Identify which cell holds the provided text, then report its [X, Y] central coordinate. 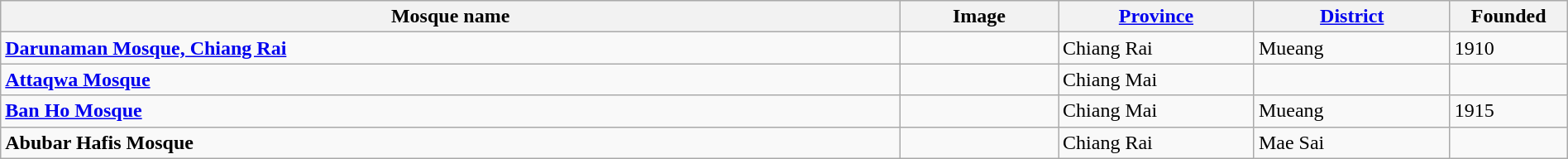
Province [1156, 17]
Mosque name [451, 17]
1915 [1508, 111]
District [1351, 17]
1910 [1508, 48]
Image [979, 17]
Ban Ho Mosque [451, 111]
Darunaman Mosque, Chiang Rai [451, 48]
Mae Sai [1351, 142]
Attaqwa Mosque [451, 79]
Founded [1508, 17]
Abubar Hafis Mosque [451, 142]
